Locate the cell with the specified text and output its (x, y) center coordinate. 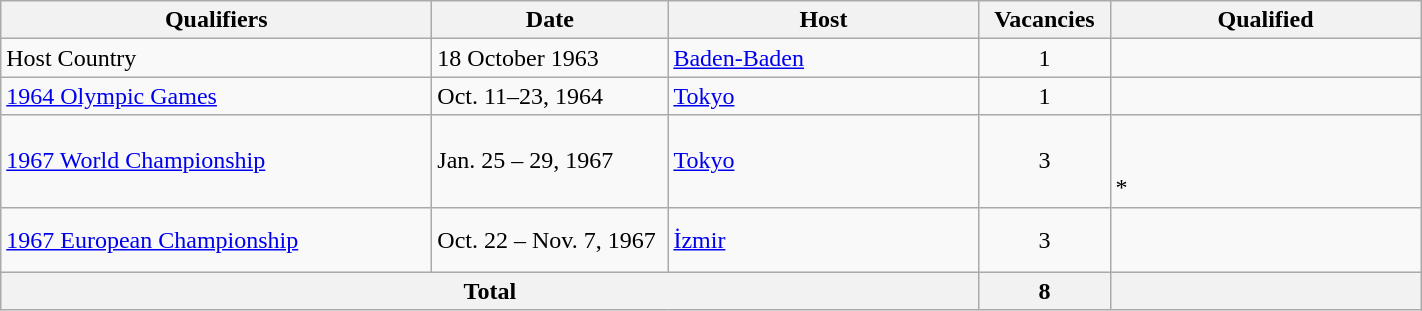
İzmir (824, 240)
Baden-Baden (824, 58)
Jan. 25 – 29, 1967 (550, 161)
Qualifiers (216, 20)
* (1266, 161)
Date (550, 20)
1967 European Championship (216, 240)
1964 Olympic Games (216, 96)
Host Country (216, 58)
Qualified (1266, 20)
Host (824, 20)
1967 World Championship (216, 161)
Oct. 11–23, 1964 (550, 96)
18 October 1963 (550, 58)
Oct. 22 – Nov. 7, 1967 (550, 240)
Total (490, 291)
8 (1044, 291)
Vacancies (1044, 20)
